Provide the (X, Y) coordinate of the cell's center where the given text is located.  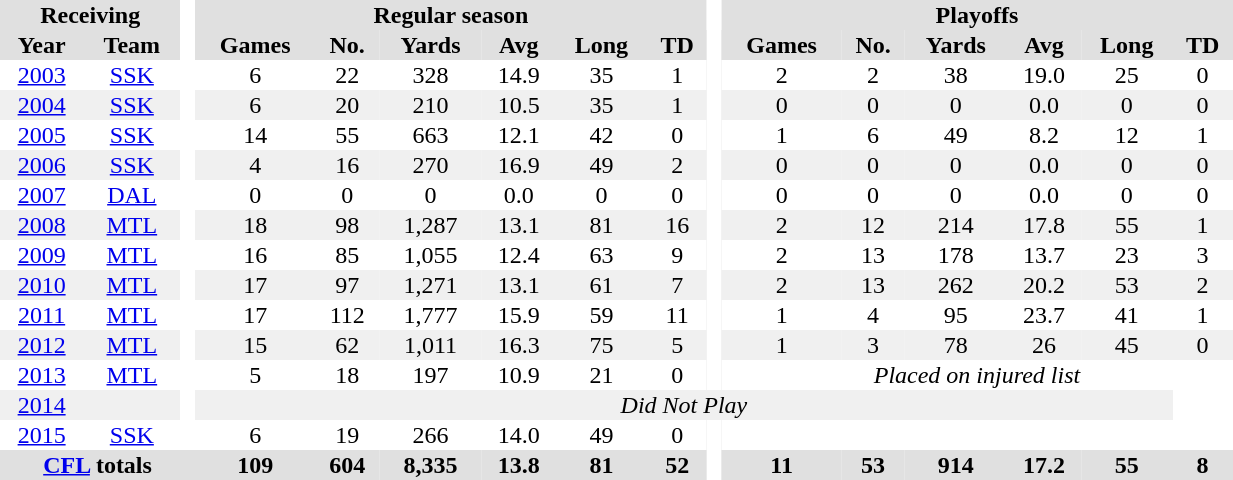
Did Not Play (684, 405)
Placed on injured list (978, 375)
14.9 (518, 75)
63 (601, 255)
10.5 (518, 105)
52 (676, 465)
8 (1203, 465)
15 (255, 345)
7 (676, 285)
8,335 (430, 465)
10.9 (518, 375)
14 (255, 135)
61 (601, 285)
2003 (42, 75)
23 (1127, 255)
16.9 (518, 165)
1,271 (430, 285)
663 (430, 135)
98 (347, 225)
1,011 (430, 345)
62 (347, 345)
109 (255, 465)
Team (132, 45)
42 (601, 135)
20 (347, 105)
45 (1127, 345)
2008 (42, 225)
2006 (42, 165)
328 (430, 75)
Year (42, 45)
2013 (42, 375)
95 (956, 315)
22 (347, 75)
8.2 (1044, 135)
2012 (42, 345)
214 (956, 225)
16.3 (518, 345)
Playoffs (978, 15)
14.0 (518, 435)
178 (956, 255)
266 (430, 435)
1,055 (430, 255)
DAL (132, 195)
38 (956, 75)
210 (430, 105)
59 (601, 315)
1,287 (430, 225)
197 (430, 375)
13.7 (1044, 255)
20.2 (1044, 285)
604 (347, 465)
Regular season (451, 15)
19.0 (1044, 75)
CFL totals (98, 465)
2014 (42, 405)
2009 (42, 255)
2015 (42, 435)
19 (347, 435)
2010 (42, 285)
12.1 (518, 135)
9 (676, 255)
2011 (42, 315)
914 (956, 465)
85 (347, 255)
2005 (42, 135)
41 (1127, 315)
17.2 (1044, 465)
21 (601, 375)
12.4 (518, 255)
13.8 (518, 465)
25 (1127, 75)
1,777 (430, 315)
17.8 (1044, 225)
78 (956, 345)
2004 (42, 105)
15.9 (518, 315)
26 (1044, 345)
2007 (42, 195)
112 (347, 315)
Receiving (90, 15)
262 (956, 285)
97 (347, 285)
23.7 (1044, 315)
75 (601, 345)
270 (430, 165)
